Search for the cell housing the specified text and yield its (X, Y) center coordinate. 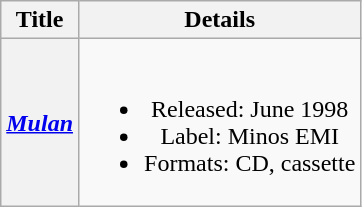
Released: June 1998Label: Minos EMIFormats: CD, cassette (220, 122)
Title (40, 20)
Mulan (40, 122)
Details (220, 20)
